Scan for the cell matching the given text and deliver its [x, y] coordinate at center. 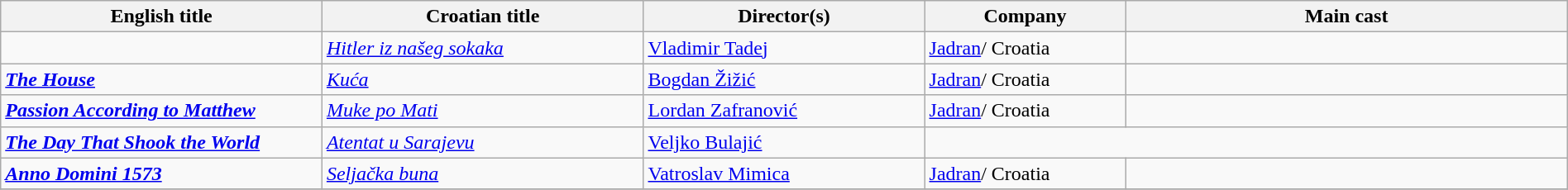
Seljačka buna [483, 173]
Atentat u Sarajevu [483, 142]
Bogdan Žižić [784, 79]
Passion According to Matthew [162, 111]
Muke po Mati [483, 111]
Croatian title [483, 17]
Vatroslav Mimica [784, 173]
Director(s) [784, 17]
Lordan Zafranović [784, 111]
English title [162, 17]
Kuća [483, 79]
The Day That Shook the World [162, 142]
The House [162, 79]
Vladimir Tadej [784, 48]
Main cast [1346, 17]
Company [1025, 17]
Hitler iz našeg sokaka [483, 48]
Anno Domini 1573 [162, 173]
Veljko Bulajić [784, 142]
